Pinpoint the cell where the given text exists, returning its (X, Y) midpoint coordinate. 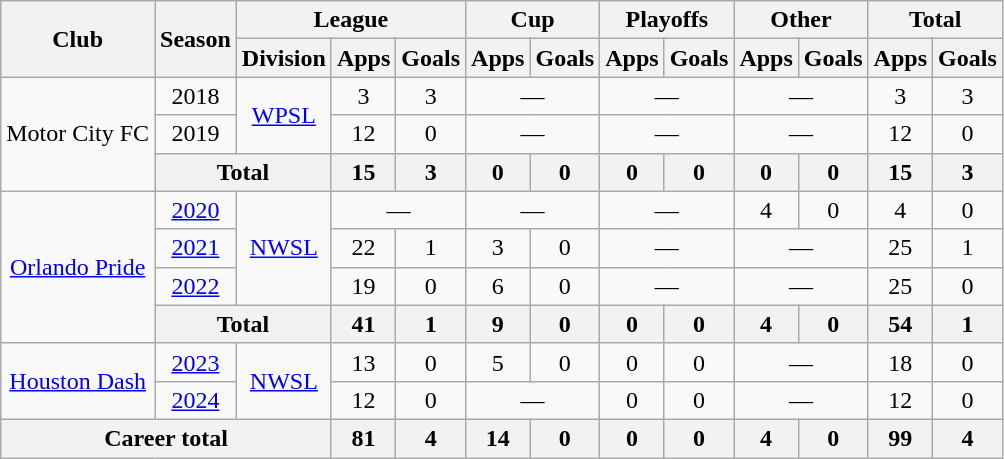
WPSL (284, 115)
Houston Dash (78, 381)
2019 (196, 134)
2022 (196, 286)
54 (900, 324)
Club (78, 39)
13 (363, 362)
14 (498, 438)
Cup (533, 20)
99 (900, 438)
9 (498, 324)
Season (196, 39)
Orlando Pride (78, 267)
Career total (166, 438)
2020 (196, 210)
6 (498, 286)
81 (363, 438)
22 (363, 248)
5 (498, 362)
Motor City FC (78, 134)
Division (284, 58)
2024 (196, 400)
Other (801, 20)
2023 (196, 362)
18 (900, 362)
Playoffs (667, 20)
41 (363, 324)
2021 (196, 248)
2018 (196, 96)
19 (363, 286)
League (350, 20)
